Capture the cell that displays the provided text and extract its [X, Y] central coordinate. 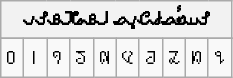
𐴱 [36, 58]
𐴴 [104, 58]
𐴳 [82, 58]
𐴷 [174, 58]
𐴵 [128, 58]
𐴸 [196, 58]
𐴰 [12, 58]
𐴹 [220, 58]
𐴶 [150, 58]
𐴌𐴟𐴇𐴥𐴝𐴚𐴒𐴙𐴝 𐴓𐴡𐴔𐴁𐴡𐴌𐴢 [116, 20]
𐴲 [58, 58]
